For the text-containing cell, return its midpoint in (X, Y) coordinate format. 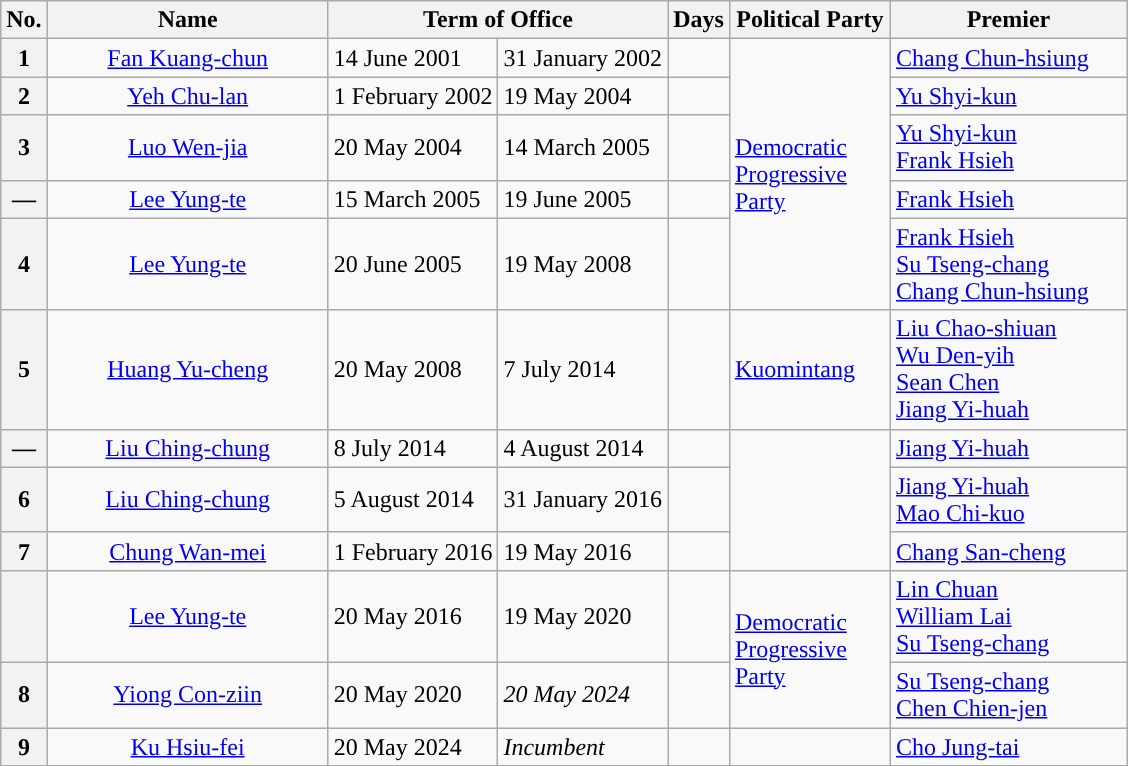
Fan Kuang-chun (188, 58)
14 June 2001 (413, 58)
Premier (1008, 20)
Lin ChuanWilliam LaiSu Tseng-chang (1008, 616)
Jiang Yi-huahMao Chi-kuo (1008, 500)
20 May 2016 (413, 616)
Huang Yu-cheng (188, 370)
Yiong Con-ziin (188, 694)
Yu Shyi-kun (1008, 96)
Frank Hsieh (1008, 199)
2 (24, 96)
Yu Shyi-kunFrank Hsieh (1008, 148)
19 June 2005 (583, 199)
7 (24, 551)
19 May 2004 (583, 96)
20 June 2005 (413, 264)
19 May 2020 (583, 616)
8 July 2014 (413, 448)
Yeh Chu-lan (188, 96)
9 (24, 747)
Frank HsiehSu Tseng-chang Chang Chun-hsiung (1008, 264)
Ku Hsiu-fei (188, 747)
19 May 2016 (583, 551)
Liu Chao-shiuanWu Den-yihSean ChenJiang Yi-huah (1008, 370)
6 (24, 500)
No. (24, 20)
4 August 2014 (583, 448)
20 May 2020 (413, 694)
Cho Jung-tai (1008, 747)
31 January 2002 (583, 58)
Chang San-cheng (1008, 551)
20 May 2004 (413, 148)
15 March 2005 (413, 199)
1 (24, 58)
1 February 2002 (413, 96)
Days (699, 20)
31 January 2016 (583, 500)
20 May 2008 (413, 370)
8 (24, 694)
19 May 2008 (583, 264)
Chang Chun-hsiung (1008, 58)
1 February 2016 (413, 551)
Chung Wan-mei (188, 551)
5 (24, 370)
5 August 2014 (413, 500)
4 (24, 264)
Jiang Yi-huah (1008, 448)
Incumbent (583, 747)
3 (24, 148)
Su Tseng-chang Chen Chien-jen (1008, 694)
Term of Office (498, 20)
Political Party (810, 20)
Luo Wen-jia (188, 148)
14 March 2005 (583, 148)
Name (188, 20)
Kuomintang (810, 370)
7 July 2014 (583, 370)
